Identify which cell holds the provided text, then report its [X, Y] central coordinate. 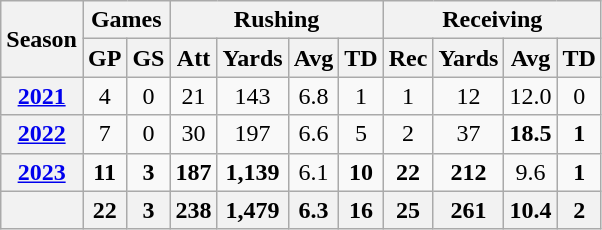
25 [408, 210]
1,479 [252, 210]
6.1 [314, 172]
Season [42, 39]
12 [468, 96]
212 [468, 172]
5 [361, 134]
37 [468, 134]
7 [104, 134]
Receiving [492, 20]
197 [252, 134]
12.0 [530, 96]
6.8 [314, 96]
16 [361, 210]
9.6 [530, 172]
Att [194, 58]
18.5 [530, 134]
GS [148, 58]
261 [468, 210]
2021 [42, 96]
238 [194, 210]
6.6 [314, 134]
10.4 [530, 210]
1,139 [252, 172]
143 [252, 96]
21 [194, 96]
Rec [408, 58]
187 [194, 172]
6.3 [314, 210]
Rushing [276, 20]
4 [104, 96]
2023 [42, 172]
Games [126, 20]
10 [361, 172]
2022 [42, 134]
GP [104, 58]
30 [194, 134]
11 [104, 172]
